Detect which cell encompasses the target text, then output its [X, Y] center coordinate. 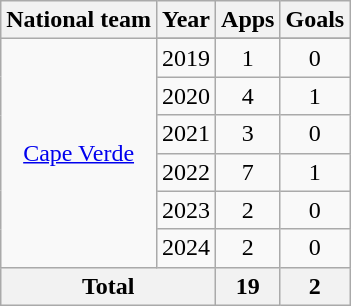
2020 [186, 96]
7 [248, 172]
2022 [186, 172]
Goals [315, 20]
4 [248, 96]
2024 [186, 248]
Year [186, 20]
Apps [248, 20]
2023 [186, 210]
3 [248, 134]
Total [108, 286]
2019 [186, 58]
Cape Verde [79, 153]
2021 [186, 134]
19 [248, 286]
National team [79, 20]
